Capture the cell that displays the provided text and extract its [x, y] central coordinate. 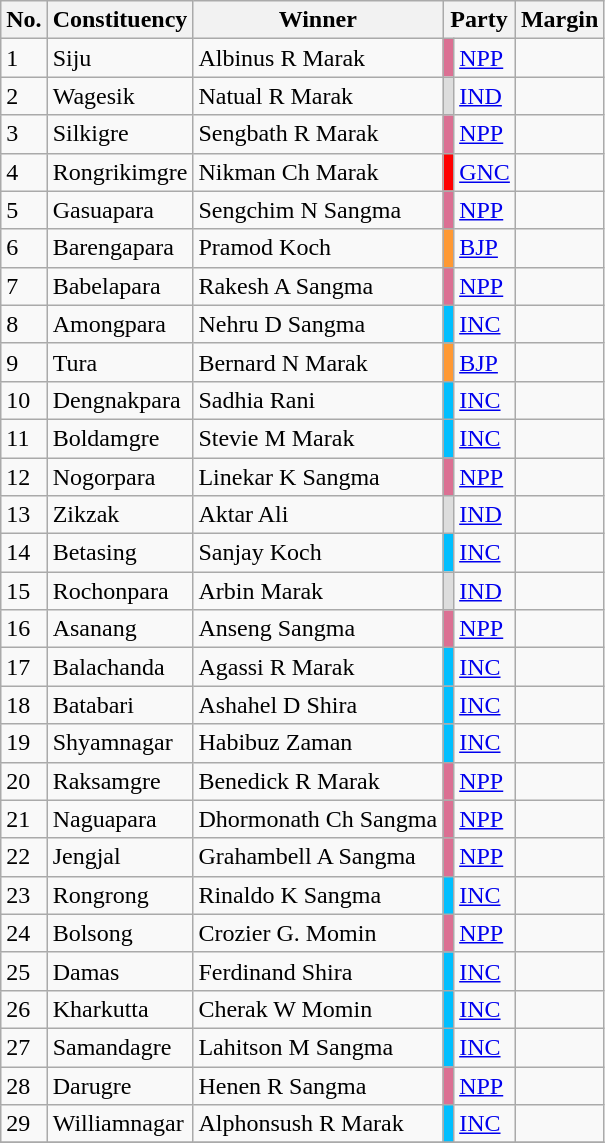
23 [24, 895]
Samandagre [120, 1047]
Arbin Marak [318, 591]
Dhormonath Ch Sangma [318, 819]
Grahambell A Sangma [318, 857]
Sadhia Rani [318, 400]
26 [24, 1009]
6 [24, 248]
21 [24, 819]
Sanjay Koch [318, 553]
28 [24, 1085]
Agassi R Marak [318, 667]
18 [24, 705]
Barengapara [120, 248]
Silkigre [120, 134]
Winner [318, 20]
Darugre [120, 1085]
Ferdinand Shira [318, 971]
No. [24, 20]
Naguapara [120, 819]
Zikzak [120, 515]
Betasing [120, 553]
Anseng Sangma [318, 629]
19 [24, 743]
Rochonpara [120, 591]
12 [24, 477]
Cherak W Momin [318, 1009]
Rinaldo K Sangma [318, 895]
Siju [120, 58]
Nogorpara [120, 477]
Rongrikimgre [120, 172]
Sengbath R Marak [318, 134]
Nehru D Sangma [318, 324]
11 [24, 438]
Stevie M Marak [318, 438]
Aktar Ali [318, 515]
Party [480, 20]
Damas [120, 971]
Nikman Ch Marak [318, 172]
29 [24, 1124]
2 [24, 96]
Kharkutta [120, 1009]
Margin [559, 20]
Pramod Koch [318, 248]
Shyamnagar [120, 743]
Amongpara [120, 324]
Batabari [120, 705]
13 [24, 515]
Crozier G. Momin [318, 933]
Ashahel D Shira [318, 705]
Bernard N Marak [318, 362]
Asanang [120, 629]
Habibuz Zaman [318, 743]
27 [24, 1047]
5 [24, 210]
Rakesh A Sangma [318, 286]
Wagesik [120, 96]
9 [24, 362]
10 [24, 400]
Babelapara [120, 286]
Lahitson M Sangma [318, 1047]
8 [24, 324]
7 [24, 286]
Rongrong [120, 895]
Williamnagar [120, 1124]
Constituency [120, 20]
Dengnakpara [120, 400]
Jengjal [120, 857]
25 [24, 971]
Alphonsush R Marak [318, 1124]
Balachanda [120, 667]
Bolsong [120, 933]
22 [24, 857]
GNC [485, 172]
16 [24, 629]
Albinus R Marak [318, 58]
14 [24, 553]
24 [24, 933]
Henen R Sangma [318, 1085]
Boldamgre [120, 438]
1 [24, 58]
Tura [120, 362]
17 [24, 667]
4 [24, 172]
Raksamgre [120, 781]
Sengchim N Sangma [318, 210]
Linekar K Sangma [318, 477]
Gasuapara [120, 210]
Natual R Marak [318, 96]
Benedick R Marak [318, 781]
3 [24, 134]
15 [24, 591]
20 [24, 781]
